Scan for the cell matching the given text and deliver its [X, Y] coordinate at center. 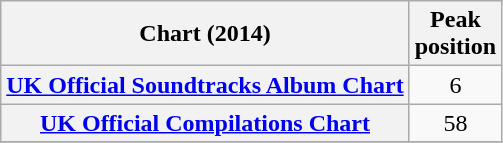
UK Official Soundtracks Album Chart [205, 85]
6 [455, 85]
Chart (2014) [205, 34]
UK Official Compilations Chart [205, 123]
Peakposition [455, 34]
58 [455, 123]
